Scan for the cell matching the given text and deliver its (X, Y) coordinate at center. 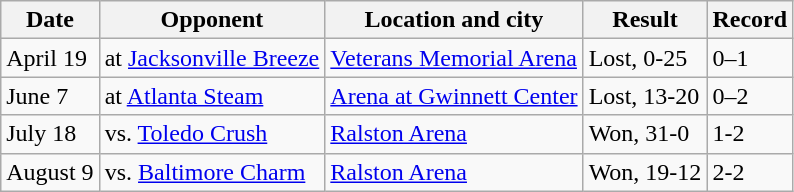
0–1 (750, 58)
1-2 (750, 134)
Won, 31-0 (645, 134)
July 18 (50, 134)
Arena at Gwinnett Center (454, 96)
Lost, 13-20 (645, 96)
2-2 (750, 172)
vs. Baltimore Charm (212, 172)
Veterans Memorial Arena (454, 58)
August 9 (50, 172)
Location and city (454, 20)
Opponent (212, 20)
Result (645, 20)
June 7 (50, 96)
Date (50, 20)
vs. Toledo Crush (212, 134)
at Jacksonville Breeze (212, 58)
April 19 (50, 58)
Lost, 0-25 (645, 58)
Record (750, 20)
at Atlanta Steam (212, 96)
Won, 19-12 (645, 172)
0–2 (750, 96)
